Provide the [X, Y] coordinate of the cell's center where the given text is located.  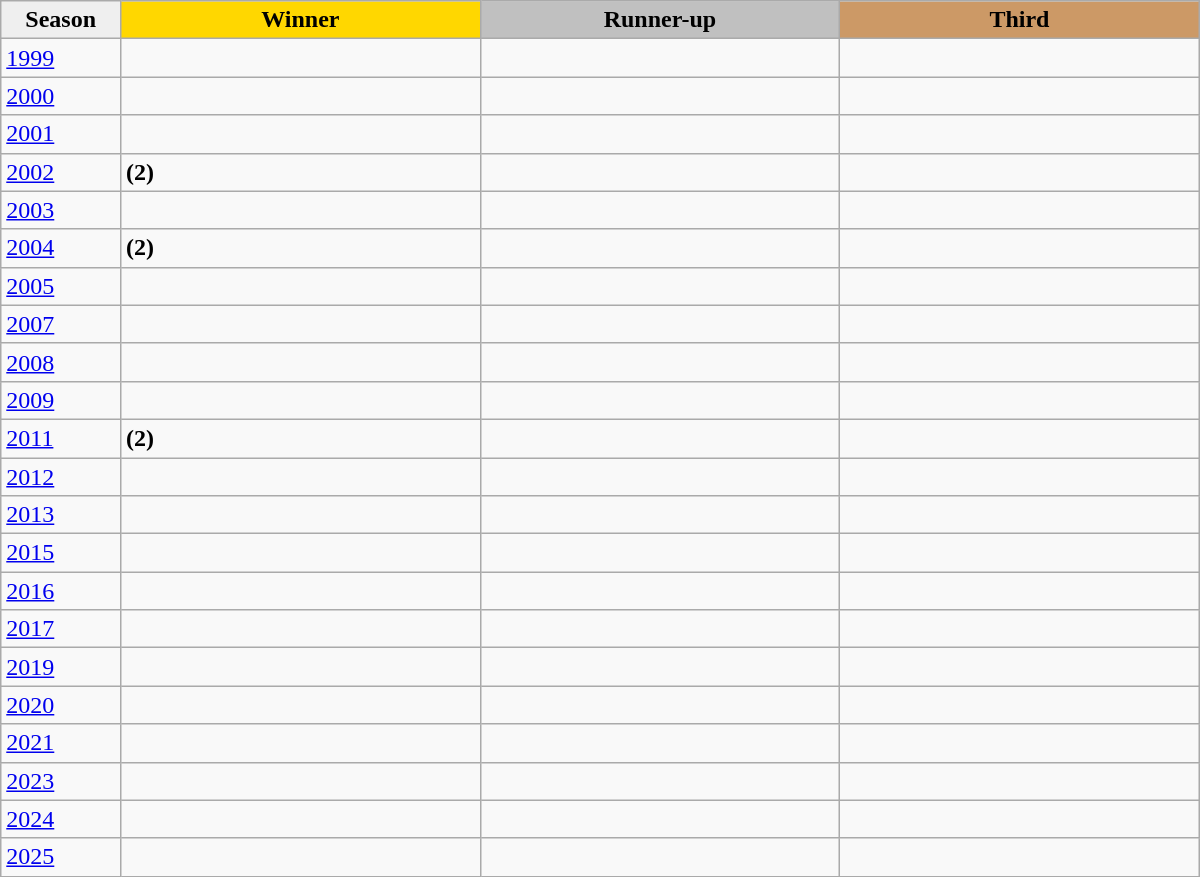
2004 [61, 248]
2009 [61, 400]
2024 [61, 819]
2019 [61, 667]
1999 [61, 58]
2021 [61, 743]
Runner-up [660, 20]
2020 [61, 705]
2013 [61, 515]
2005 [61, 286]
2023 [61, 781]
2025 [61, 857]
2011 [61, 438]
Winner [301, 20]
2012 [61, 477]
2001 [61, 134]
2002 [61, 172]
2000 [61, 96]
2003 [61, 210]
2015 [61, 553]
Season [61, 20]
Third [1020, 20]
2007 [61, 324]
2017 [61, 629]
2008 [61, 362]
2016 [61, 591]
